Search for the cell housing the specified text and yield its [X, Y] center coordinate. 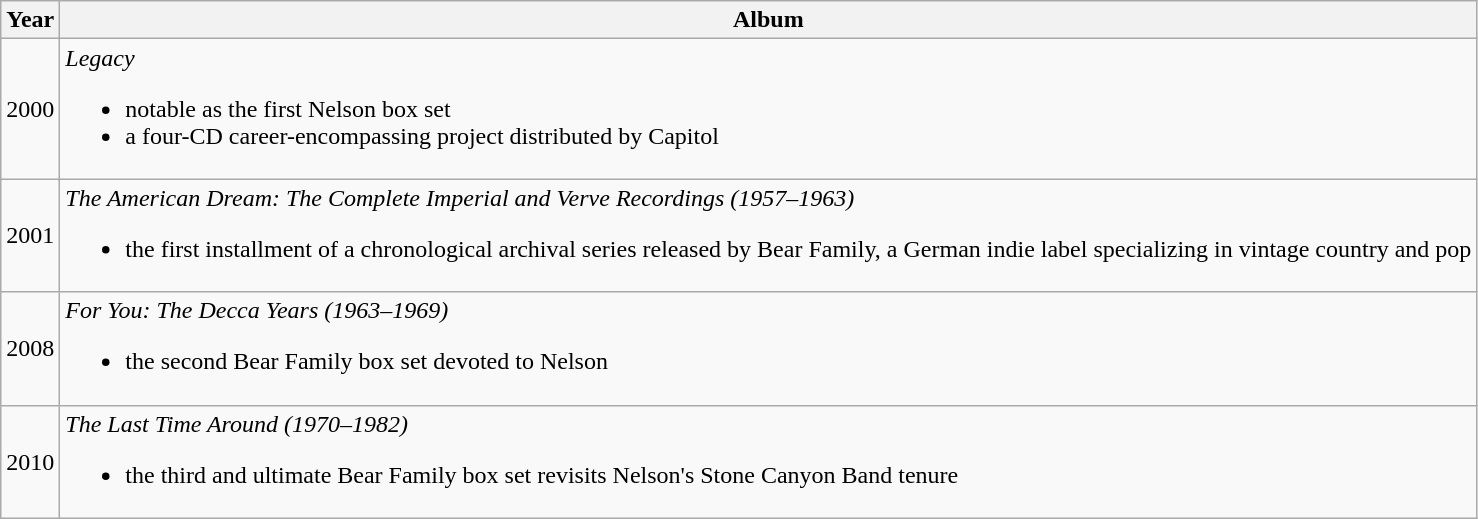
2008 [30, 348]
2010 [30, 462]
Album [768, 20]
For You: The Decca Years (1963–1969)the second Bear Family box set devoted to Nelson [768, 348]
Year [30, 20]
2001 [30, 236]
Legacynotable as the first Nelson box seta four-CD career-encompassing project distributed by Capitol [768, 109]
The Last Time Around (1970–1982)the third and ultimate Bear Family box set revisits Nelson's Stone Canyon Band tenure [768, 462]
2000 [30, 109]
